For the text-containing cell, return its midpoint in [x, y] coordinate format. 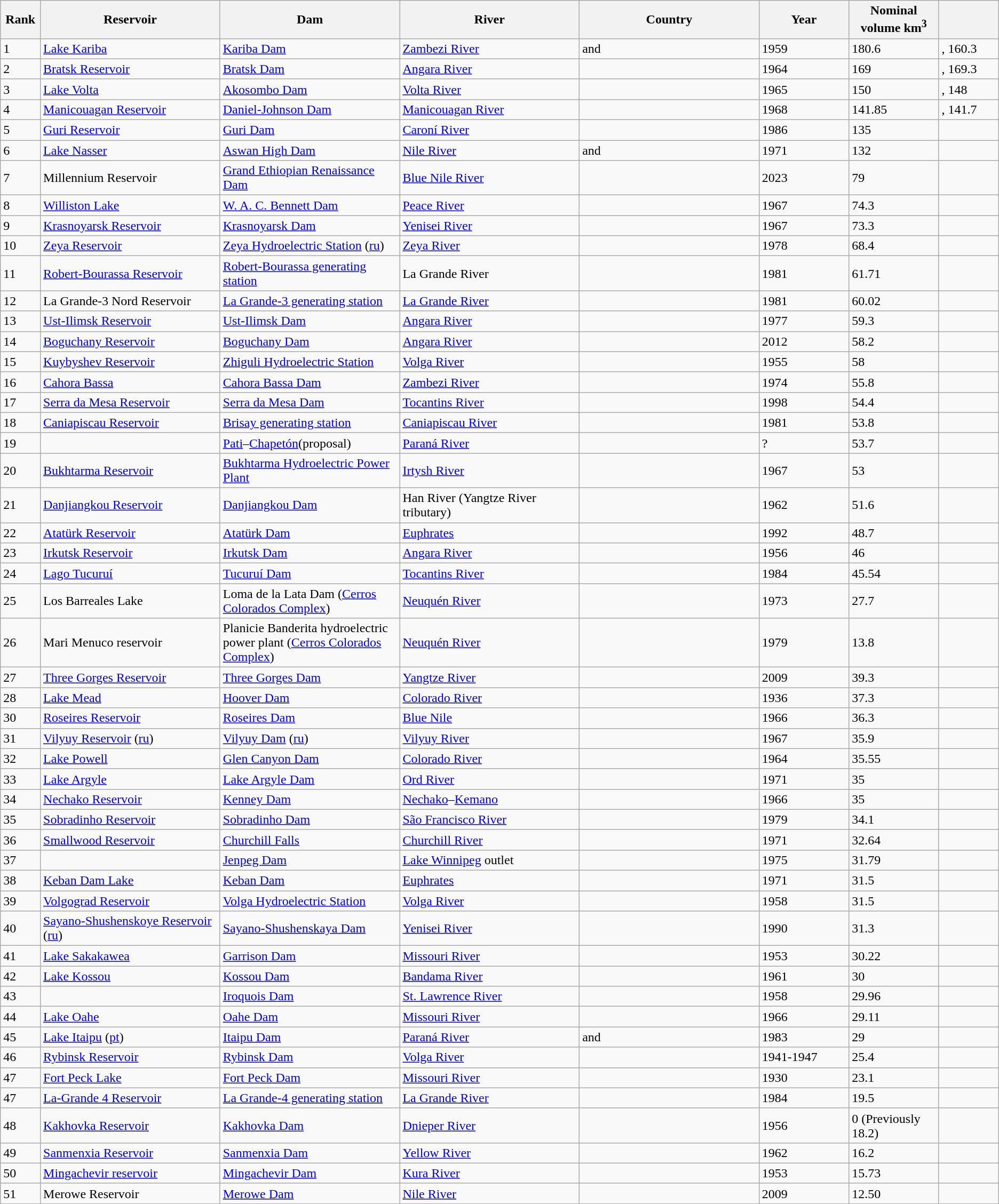
, 141.7 [969, 109]
Sanmenxia Dam [310, 1153]
Yangtze River [490, 677]
Lake Nasser [130, 150]
141.85 [894, 109]
17 [20, 402]
28 [20, 698]
5 [20, 130]
Aswan High Dam [310, 150]
Hoover Dam [310, 698]
Smallwood Reservoir [130, 840]
55.8 [894, 382]
Year [804, 20]
Mari Menuco reservoir [130, 643]
53.8 [894, 422]
Krasnoyarsk Reservoir [130, 226]
32.64 [894, 840]
20 [20, 471]
Kossou Dam [310, 976]
Grand Ethiopian Renaissance Dam [310, 178]
Boguchany Reservoir [130, 341]
Itaipu Dam [310, 1037]
19 [20, 443]
, 169.3 [969, 69]
São Francisco River [490, 819]
Lake Oahe [130, 1017]
29 [894, 1037]
Merowe Dam [310, 1193]
Guri Reservoir [130, 130]
W. A. C. Bennett Dam [310, 205]
36 [20, 840]
45 [20, 1037]
Dam [310, 20]
31.79 [894, 860]
16.2 [894, 1153]
50 [20, 1173]
Sobradinho Reservoir [130, 819]
Tucuruí Dam [310, 573]
135 [894, 130]
29.11 [894, 1017]
Bratsk Reservoir [130, 69]
54.4 [894, 402]
1965 [804, 89]
1977 [804, 321]
1973 [804, 601]
53 [894, 471]
Atatürk Reservoir [130, 533]
150 [894, 89]
1986 [804, 130]
Kura River [490, 1173]
132 [894, 150]
Kakhovka Dam [310, 1126]
1 [20, 49]
Lake Volta [130, 89]
La-Grande 4 Reservoir [130, 1098]
Blue Nile River [490, 178]
32 [20, 759]
23 [20, 553]
Daniel-Johnson Dam [310, 109]
Sayano-Shushenskaya Dam [310, 928]
13.8 [894, 643]
18 [20, 422]
13 [20, 321]
45.54 [894, 573]
3 [20, 89]
Fort Peck Dam [310, 1078]
2 [20, 69]
39 [20, 901]
1961 [804, 976]
4 [20, 109]
1955 [804, 362]
Manicouagan Reservoir [130, 109]
Vilyuy Reservoir (ru) [130, 738]
60.02 [894, 301]
Jenpeg Dam [310, 860]
Cahora Bassa [130, 382]
Bukhtarma Reservoir [130, 471]
53.7 [894, 443]
Rybinsk Dam [310, 1057]
Country [669, 20]
Robert-Bourassa generating station [310, 273]
Serra da Mesa Dam [310, 402]
Blue Nile [490, 718]
Lago Tucuruí [130, 573]
10 [20, 246]
Millennium Reservoir [130, 178]
La Grande-4 generating station [310, 1098]
Caniapiscau Reservoir [130, 422]
Kuybyshev Reservoir [130, 362]
Lake Kariba [130, 49]
1936 [804, 698]
Irtysh River [490, 471]
Lake Argyle Dam [310, 779]
La Grande-3 generating station [310, 301]
Merowe Reservoir [130, 1193]
Ust-Ilimsk Reservoir [130, 321]
51.6 [894, 506]
Serra da Mesa Reservoir [130, 402]
1959 [804, 49]
79 [894, 178]
9 [20, 226]
58.2 [894, 341]
Peace River [490, 205]
44 [20, 1017]
6 [20, 150]
Volta River [490, 89]
Volga Hydroelectric Station [310, 901]
30.22 [894, 956]
Danjiangkou Dam [310, 506]
34.1 [894, 819]
Zeya Hydroelectric Station (ru) [310, 246]
Irkutsk Dam [310, 553]
36.3 [894, 718]
1930 [804, 1078]
Three Gorges Reservoir [130, 677]
180.6 [894, 49]
43 [20, 996]
1968 [804, 109]
Churchill River [490, 840]
2012 [804, 341]
1992 [804, 533]
La Grande-3 Nord Reservoir [130, 301]
Kenney Dam [310, 799]
Sayano-Shushenskoye Reservoir (ru) [130, 928]
, 160.3 [969, 49]
Kakhovka Reservoir [130, 1126]
Boguchany Dam [310, 341]
Atatürk Dam [310, 533]
Rank [20, 20]
25 [20, 601]
Lake Sakakawea [130, 956]
Oahe Dam [310, 1017]
1998 [804, 402]
1941-1947 [804, 1057]
37 [20, 860]
Keban Dam Lake [130, 881]
Rybinsk Reservoir [130, 1057]
Yellow River [490, 1153]
Mingachevir Dam [310, 1173]
Brisay generating station [310, 422]
Danjiangkou Reservoir [130, 506]
31 [20, 738]
Lake Winnipeg outlet [490, 860]
74.3 [894, 205]
Manicouagan River [490, 109]
39.3 [894, 677]
61.71 [894, 273]
Caniapiscau River [490, 422]
Nechako–Kemano [490, 799]
Bandama River [490, 976]
1990 [804, 928]
Ust-Ilimsk Dam [310, 321]
15 [20, 362]
, 148 [969, 89]
Iroquois Dam [310, 996]
Sobradinho Dam [310, 819]
1975 [804, 860]
Lake Kossou [130, 976]
Fort Peck Lake [130, 1078]
1978 [804, 246]
48.7 [894, 533]
Los Barreales Lake [130, 601]
48 [20, 1126]
Vilyuy River [490, 738]
58 [894, 362]
Lake Mead [130, 698]
33 [20, 779]
Caroní River [490, 130]
Lake Powell [130, 759]
19.5 [894, 1098]
Bukhtarma Hydroelectric Power Plant [310, 471]
Lake Itaipu (pt) [130, 1037]
41 [20, 956]
27 [20, 677]
27.7 [894, 601]
22 [20, 533]
8 [20, 205]
Sanmenxia Reservoir [130, 1153]
River [490, 20]
37.3 [894, 698]
23.1 [894, 1078]
Keban Dam [310, 881]
38 [20, 881]
Krasnoyarsk Dam [310, 226]
Planicie Banderita hydroelectric power plant (Cerros Colorados Complex) [310, 643]
51 [20, 1193]
Loma de la Lata Dam (Cerros Colorados Complex) [310, 601]
15.73 [894, 1173]
Bratsk Dam [310, 69]
25.4 [894, 1057]
Ord River [490, 779]
Zeya River [490, 246]
34 [20, 799]
59.3 [894, 321]
Reservoir [130, 20]
40 [20, 928]
16 [20, 382]
St. Lawrence River [490, 996]
73.3 [894, 226]
Nechako Reservoir [130, 799]
Nominal volume km3 [894, 20]
11 [20, 273]
Vilyuy Dam (ru) [310, 738]
49 [20, 1153]
1983 [804, 1037]
68.4 [894, 246]
Zhiguli Hydroelectric Station [310, 362]
Glen Canyon Dam [310, 759]
21 [20, 506]
12 [20, 301]
Han River (Yangtze River tributary) [490, 506]
Garrison Dam [310, 956]
Robert-Bourassa Reservoir [130, 273]
Irkutsk Reservoir [130, 553]
24 [20, 573]
42 [20, 976]
Akosombo Dam [310, 89]
Cahora Bassa Dam [310, 382]
2023 [804, 178]
Williston Lake [130, 205]
169 [894, 69]
Kariba Dam [310, 49]
Dnieper River [490, 1126]
Pati–Chapetón(proposal) [310, 443]
Guri Dam [310, 130]
Churchill Falls [310, 840]
29.96 [894, 996]
? [804, 443]
Lake Argyle [130, 779]
26 [20, 643]
Roseires Dam [310, 718]
0 (Previously 18.2) [894, 1126]
35.9 [894, 738]
Mingachevir reservoir [130, 1173]
1974 [804, 382]
Zeya Reservoir [130, 246]
Volgograd Reservoir [130, 901]
Three Gorges Dam [310, 677]
31.3 [894, 928]
35.55 [894, 759]
12.50 [894, 1193]
7 [20, 178]
14 [20, 341]
Roseires Reservoir [130, 718]
